Capture the cell that displays the provided text and extract its (x, y) central coordinate. 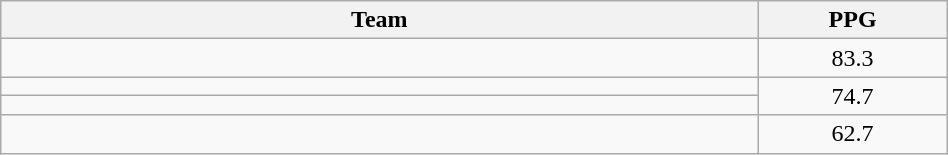
62.7 (852, 134)
74.7 (852, 96)
PPG (852, 20)
Team (380, 20)
83.3 (852, 58)
